Provide the [X, Y] coordinate of the cell's center where the given text is located.  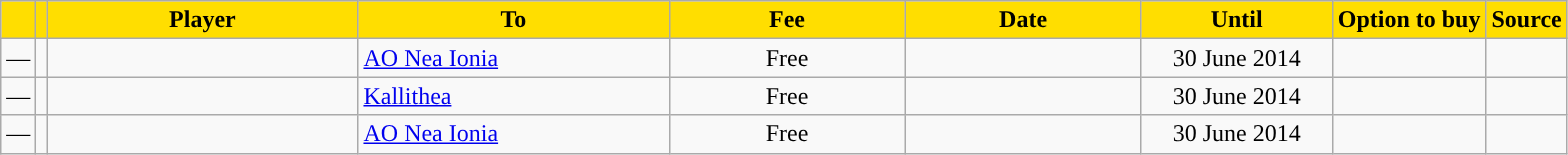
Kallithea [514, 96]
Player [202, 20]
Source [1526, 20]
Date [1023, 20]
Option to buy [1409, 20]
Until [1236, 20]
Fee [787, 20]
To [514, 20]
